Return (x, y) of the center of cell containing provided text 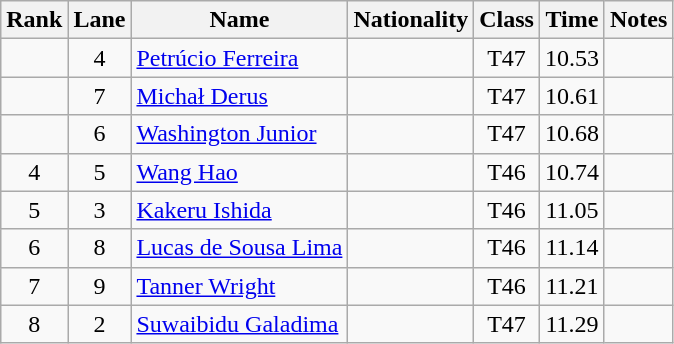
Suwaibidu Galadima (240, 324)
10.61 (572, 96)
Kakeru Ishida (240, 210)
Tanner Wright (240, 286)
11.14 (572, 248)
11.05 (572, 210)
10.53 (572, 58)
Nationality (411, 20)
Wang Hao (240, 172)
Class (507, 20)
Name (240, 20)
Time (572, 20)
9 (100, 286)
Michał Derus (240, 96)
10.68 (572, 134)
Lane (100, 20)
Notes (638, 20)
Petrúcio Ferreira (240, 58)
11.21 (572, 286)
Lucas de Sousa Lima (240, 248)
2 (100, 324)
10.74 (572, 172)
Washington Junior (240, 134)
11.29 (572, 324)
Rank (34, 20)
3 (100, 210)
